Return the (x, y) coordinate for the center point of the cell that contains the specified text.  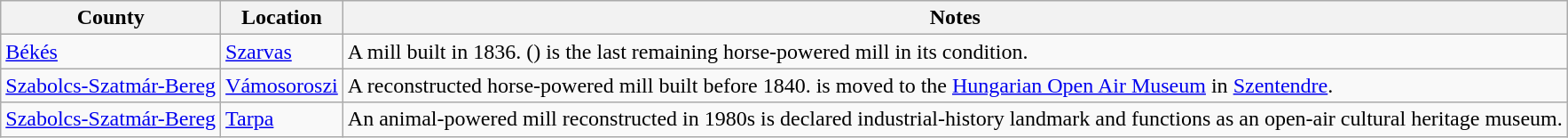
Location (282, 18)
County (111, 18)
Tarpa (282, 119)
A reconstructed horse-powered mill built before 1840. is moved to the Hungarian Open Air Museum in Szentendre. (955, 85)
Békés (111, 52)
Notes (955, 18)
A mill built in 1836. () is the last remaining horse-powered mill in its condition. (955, 52)
An animal-powered mill reconstructed in 1980s is declared industrial-history landmark and functions as an open-air cultural heritage museum. (955, 119)
Vámosoroszi (282, 85)
Szarvas (282, 52)
